Search for the cell housing the specified text and yield its (x, y) center coordinate. 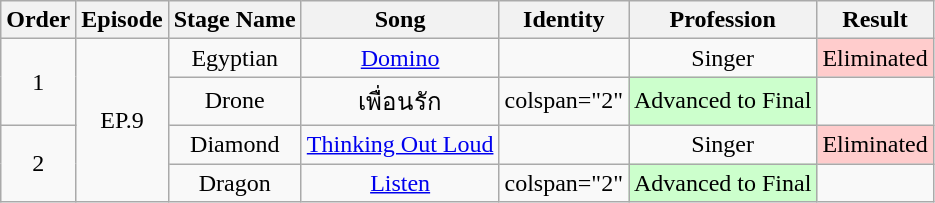
2 (38, 163)
Thinking Out Loud (400, 144)
Identity (564, 20)
Listen (400, 183)
Diamond (234, 144)
Order (38, 20)
Drone (234, 102)
Result (875, 20)
Stage Name (234, 20)
1 (38, 82)
EP.9 (122, 120)
Episode (122, 20)
Domino (400, 58)
Egyptian (234, 58)
เพื่อนรัก (400, 102)
Profession (722, 20)
Song (400, 20)
Dragon (234, 183)
